Capture the cell that displays the provided text and extract its [x, y] central coordinate. 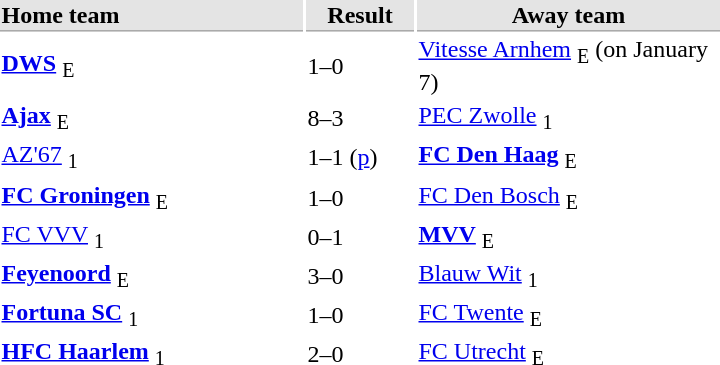
AZ'67 1 [152, 158]
Blauw Wit 1 [568, 276]
PEC Zwolle 1 [568, 119]
Result [360, 16]
Away team [568, 16]
MVV E [568, 237]
FC Groningen E [152, 197]
Feyenoord E [152, 276]
8–3 [360, 119]
Ajax E [152, 119]
DWS E [152, 66]
FC Den Haag E [568, 158]
1–1 (p) [360, 158]
3–0 [360, 276]
FC Twente E [568, 315]
0–1 [360, 237]
Home team [152, 16]
Vitesse Arnhem E (on January 7) [568, 66]
FC VVV 1 [152, 237]
Fortuna SC 1 [152, 315]
FC Den Bosch E [568, 197]
